Pinpoint the cell where the given text exists, returning its (x, y) midpoint coordinate. 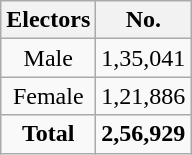
Total (48, 134)
No. (144, 20)
1,35,041 (144, 58)
1,21,886 (144, 96)
Female (48, 96)
Male (48, 58)
Electors (48, 20)
2,56,929 (144, 134)
